Pinpoint the cell where the given text exists, returning its [x, y] midpoint coordinate. 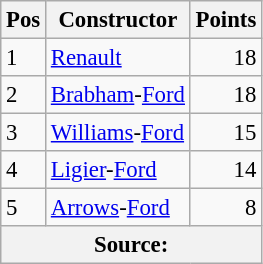
Brabham-Ford [118, 95]
1 [24, 58]
2 [24, 95]
4 [24, 170]
Ligier-Ford [118, 170]
Pos [24, 20]
8 [226, 208]
5 [24, 208]
Points [226, 20]
Williams-Ford [118, 133]
Constructor [118, 20]
3 [24, 133]
Arrows-Ford [118, 208]
Source: [132, 245]
Renault [118, 58]
14 [226, 170]
15 [226, 133]
